Search for the cell housing the specified text and yield its (X, Y) center coordinate. 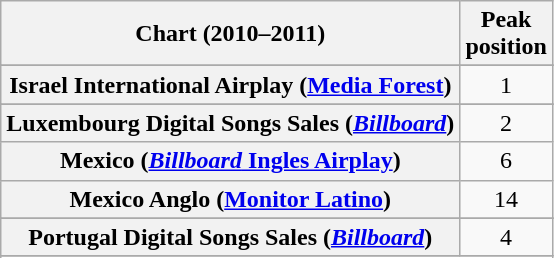
Peakposition (506, 34)
Chart (2010–2011) (230, 34)
6 (506, 161)
1 (506, 85)
Israel International Airplay (Media Forest) (230, 85)
14 (506, 199)
Luxembourg Digital Songs Sales (Billboard) (230, 123)
Mexico (Billboard Ingles Airplay) (230, 161)
2 (506, 123)
Portugal Digital Songs Sales (Billboard) (230, 237)
Mexico Anglo (Monitor Latino) (230, 199)
4 (506, 237)
